For the text-containing cell, return its midpoint in (x, y) coordinate format. 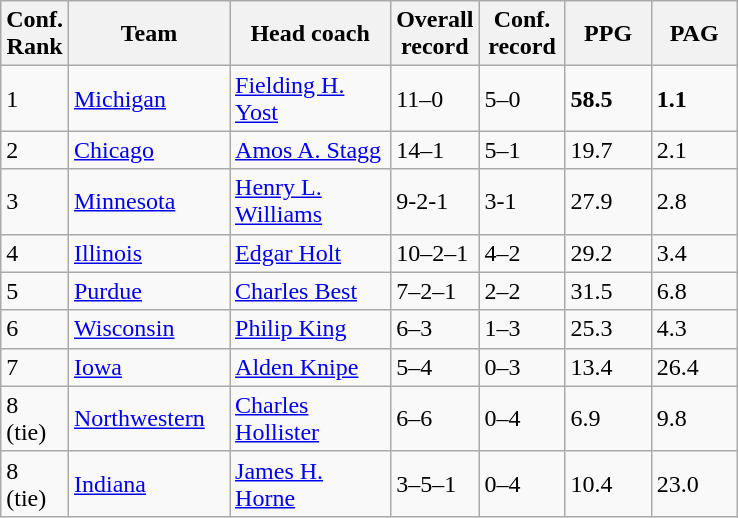
31.5 (608, 291)
1–3 (522, 329)
2.8 (694, 202)
6–6 (435, 418)
27.9 (608, 202)
19.7 (608, 150)
2 (35, 150)
4.3 (694, 329)
9-2-1 (435, 202)
Fielding H. Yost (310, 98)
2.1 (694, 150)
23.0 (694, 484)
6.8 (694, 291)
Charles Best (310, 291)
13.4 (608, 367)
Charles Hollister (310, 418)
29.2 (608, 253)
14–1 (435, 150)
James H. Horne (310, 484)
5–1 (522, 150)
Purdue (148, 291)
Northwestern (148, 418)
Conf. record (522, 34)
Edgar Holt (310, 253)
10–2–1 (435, 253)
1.1 (694, 98)
Minnesota (148, 202)
6–3 (435, 329)
58.5 (608, 98)
Conf. Rank (35, 34)
6.9 (608, 418)
25.3 (608, 329)
Philip King (310, 329)
0–3 (522, 367)
4 (35, 253)
10.4 (608, 484)
7 (35, 367)
11–0 (435, 98)
Michigan (148, 98)
6 (35, 329)
Head coach (310, 34)
Illinois (148, 253)
Alden Knipe (310, 367)
3 (35, 202)
PAG (694, 34)
3.4 (694, 253)
3-1 (522, 202)
4–2 (522, 253)
Indiana (148, 484)
5–0 (522, 98)
9.8 (694, 418)
Wisconsin (148, 329)
26.4 (694, 367)
3–5–1 (435, 484)
PPG (608, 34)
2–2 (522, 291)
7–2–1 (435, 291)
Henry L. Williams (310, 202)
Overall record (435, 34)
5–4 (435, 367)
Amos A. Stagg (310, 150)
Iowa (148, 367)
Chicago (148, 150)
5 (35, 291)
1 (35, 98)
Team (148, 34)
